Pinpoint the cell where the given text exists, returning its (X, Y) midpoint coordinate. 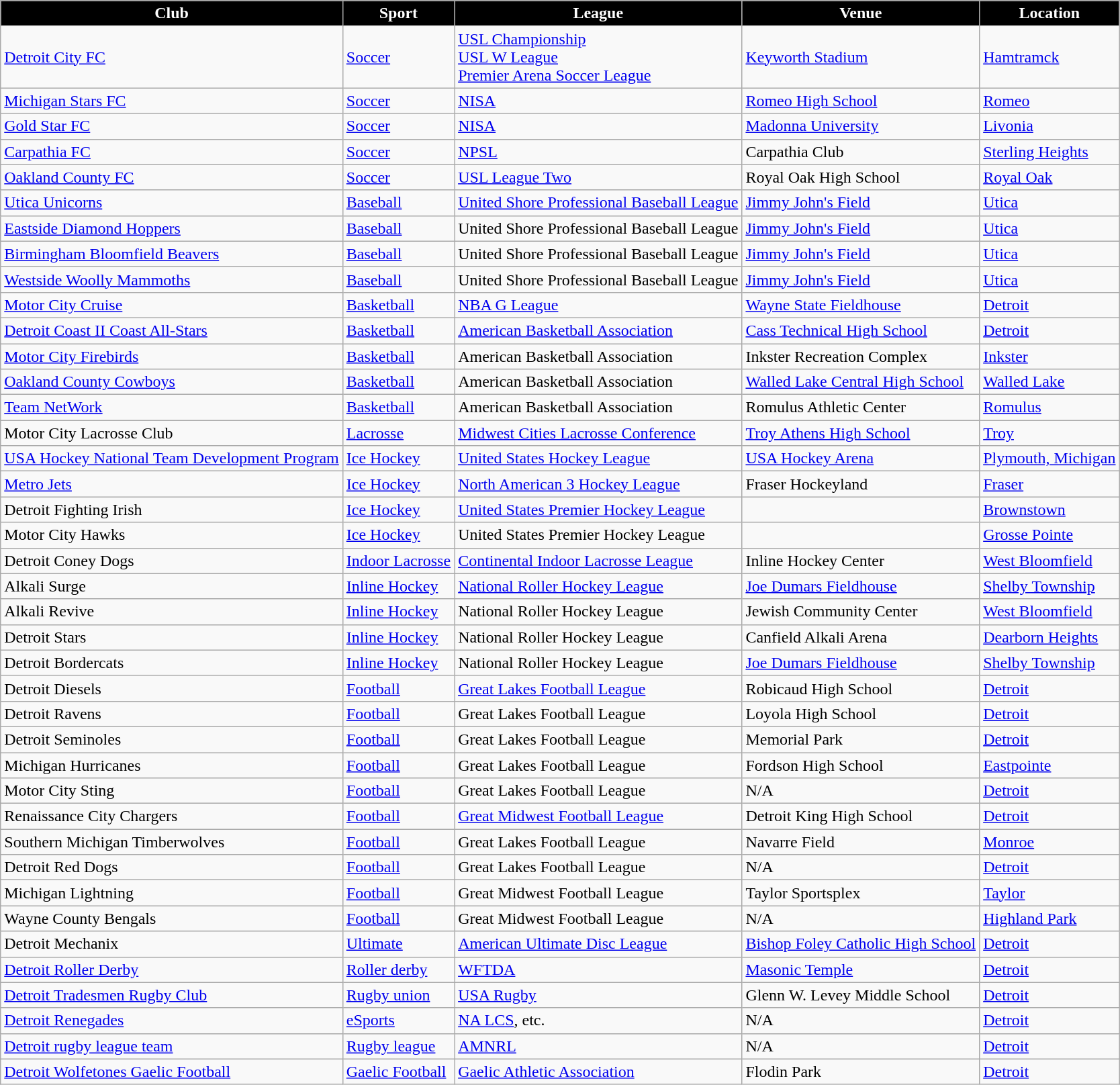
Romulus Athletic Center (861, 408)
Detroit Seminoles (172, 739)
Walled Lake (1049, 382)
Grosse Pointe (1049, 535)
Motor City Firebirds (172, 357)
Romeo (1049, 101)
Fordson High School (861, 765)
Livonia (1049, 126)
Fraser Hockeyland (861, 484)
Michigan Lightning (172, 893)
Motor City Sting (172, 791)
eSports (398, 1021)
Canfield Alkali Arena (861, 637)
Midwest Cities Lacrosse Conference (598, 433)
USA Hockey Arena (861, 459)
Cass Technical High School (861, 330)
Eastside Diamond Hoppers (172, 228)
Motor City Hawks (172, 535)
Flodin Park (861, 1072)
Location (1049, 13)
United States Hockey League (598, 459)
Team NetWork (172, 408)
Royal Oak High School (861, 177)
Robicaud High School (861, 688)
Gold Star FC (172, 126)
Detroit Fighting Irish (172, 510)
NBA G League (598, 305)
NPSL (598, 152)
Metro Jets (172, 484)
Bishop Foley Catholic High School (861, 944)
Monroe (1049, 842)
Keyworth Stadium (861, 57)
Detroit Bordercats (172, 663)
Roller derby (398, 970)
Ultimate (398, 944)
Motor City Cruise (172, 305)
Michigan Hurricanes (172, 765)
USA Hockey National Team Development Program (172, 459)
Fraser (1049, 484)
Rugby league (398, 1046)
Inline Hockey Center (861, 561)
Motor City Lacrosse Club (172, 433)
Gaelic Football (398, 1072)
American Ultimate Disc League (598, 944)
Walled Lake Central High School (861, 382)
Romulus (1049, 408)
Detroit Coast II Coast All-Stars (172, 330)
Loyola High School (861, 714)
NA LCS, etc. (598, 1021)
Birmingham Bloomfield Beavers (172, 254)
Detroit Roller Derby (172, 970)
Detroit City FC (172, 57)
Romeo High School (861, 101)
Wayne County Bengals (172, 918)
League (598, 13)
Gaelic Athletic Association (598, 1072)
Royal Oak (1049, 177)
Jewish Community Center (861, 612)
Indoor Lacrosse (398, 561)
Carpathia Club (861, 152)
USA Rugby (598, 995)
Detroit King High School (861, 816)
North American 3 Hockey League (598, 484)
Taylor (1049, 893)
Taylor Sportsplex (861, 893)
Dearborn Heights (1049, 637)
Venue (861, 13)
Detroit Red Dogs (172, 867)
Wayne State Fieldhouse (861, 305)
Plymouth, Michigan (1049, 459)
Utica Unicorns (172, 203)
Renaissance City Chargers (172, 816)
Sterling Heights (1049, 152)
Southern Michigan Timberwolves (172, 842)
Navarre Field (861, 842)
Club (172, 13)
Troy (1049, 433)
Detroit rugby league team (172, 1046)
Michigan Stars FC (172, 101)
Oakland County Cowboys (172, 382)
USL League Two (598, 177)
Glenn W. Levey Middle School (861, 995)
Detroit Mechanix (172, 944)
Inkster Recreation Complex (861, 357)
Westside Woolly Mammoths (172, 279)
Detroit Ravens (172, 714)
Oakland County FC (172, 177)
Inkster (1049, 357)
WFTDA (598, 970)
Detroit Diesels (172, 688)
Eastpointe (1049, 765)
Detroit Renegades (172, 1021)
Lacrosse (398, 433)
Carpathia FC (172, 152)
Detroit Stars (172, 637)
Continental Indoor Lacrosse League (598, 561)
Highland Park (1049, 918)
Masonic Temple (861, 970)
Detroit Tradesmen Rugby Club (172, 995)
Alkali Revive (172, 612)
Troy Athens High School (861, 433)
Sport (398, 13)
Madonna University (861, 126)
Alkali Surge (172, 586)
Brownstown (1049, 510)
AMNRL (598, 1046)
Detroit Coney Dogs (172, 561)
Hamtramck (1049, 57)
Memorial Park (861, 739)
Detroit Wolfetones Gaelic Football (172, 1072)
Rugby union (398, 995)
USL ChampionshipUSL W LeaguePremier Arena Soccer League (598, 57)
